For the text-containing cell, return its midpoint in (X, Y) coordinate format. 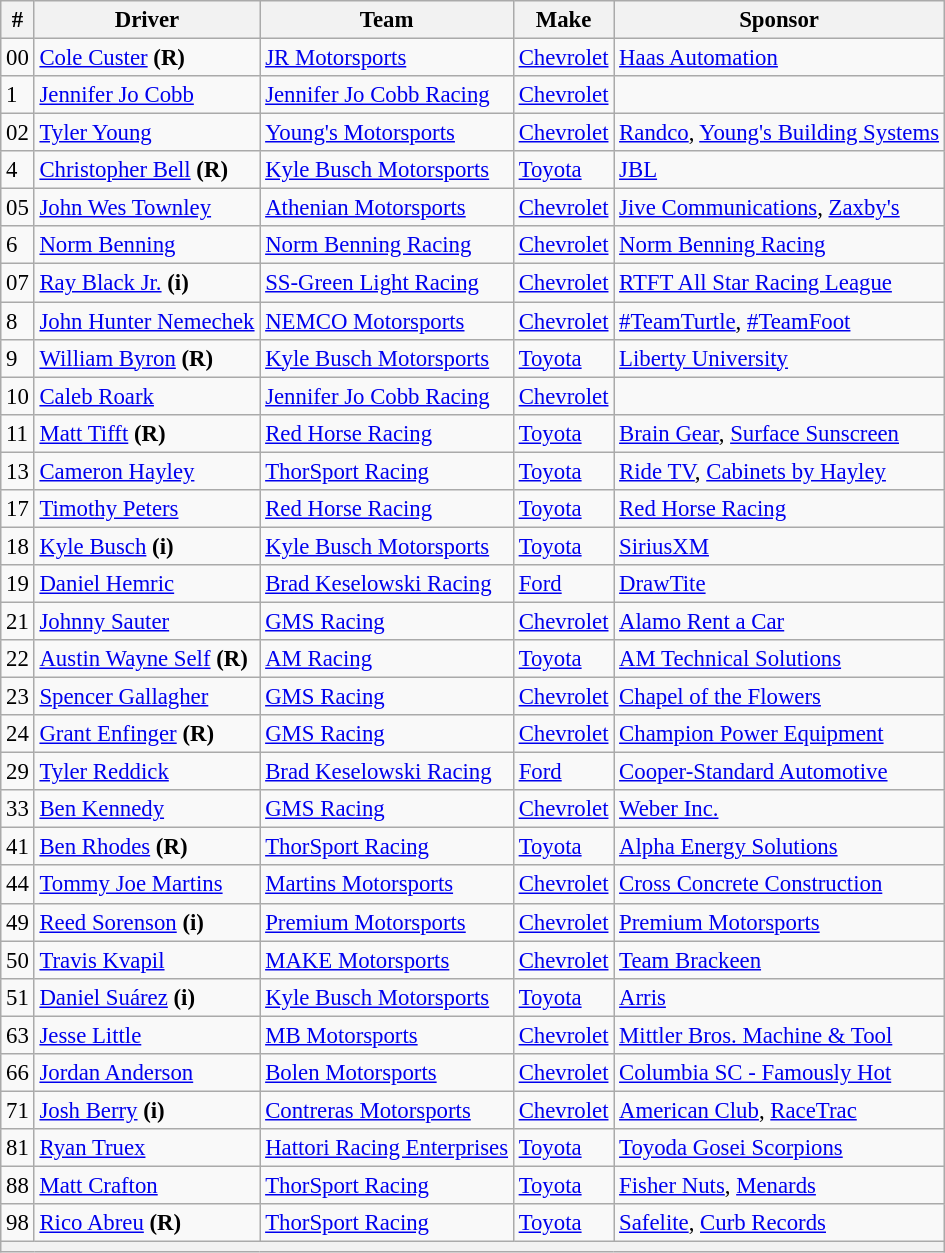
Tommy Joe Martins (147, 885)
Make (563, 20)
Johnny Sauter (147, 621)
Cross Concrete Construction (780, 885)
Matt Tifft (R) (147, 433)
22 (18, 659)
49 (18, 922)
Athenian Motorsports (387, 208)
SS-Green Light Racing (387, 283)
Sponsor (780, 20)
6 (18, 245)
29 (18, 772)
Caleb Roark (147, 396)
Jive Communications, Zaxby's (780, 208)
Safelite, Curb Records (780, 1223)
AM Racing (387, 659)
American Club, RaceTrac (780, 1110)
Daniel Suárez (i) (147, 997)
71 (18, 1110)
John Wes Townley (147, 208)
Team Brackeen (780, 960)
Travis Kvapil (147, 960)
02 (18, 133)
Ben Rhodes (R) (147, 847)
Chapel of the Flowers (780, 697)
Grant Enfinger (R) (147, 734)
18 (18, 546)
Jordan Anderson (147, 1073)
51 (18, 997)
Timothy Peters (147, 509)
66 (18, 1073)
Ben Kennedy (147, 809)
Reed Sorenson (i) (147, 922)
William Byron (R) (147, 358)
John Hunter Nemechek (147, 321)
NEMCO Motorsports (387, 321)
11 (18, 433)
Matt Crafton (147, 1185)
Austin Wayne Self (R) (147, 659)
19 (18, 584)
Spencer Gallagher (147, 697)
98 (18, 1223)
AM Technical Solutions (780, 659)
41 (18, 847)
JBL (780, 170)
Young's Motorsports (387, 133)
Brain Gear, Surface Sunscreen (780, 433)
Randco, Young's Building Systems (780, 133)
SiriusXM (780, 546)
MAKE Motorsports (387, 960)
Martins Motorsports (387, 885)
44 (18, 885)
Mittler Bros. Machine & Tool (780, 1035)
RTFT All Star Racing League (780, 283)
Toyoda Gosei Scorpions (780, 1148)
Cole Custer (R) (147, 58)
JR Motorsports (387, 58)
Contreras Motorsports (387, 1110)
Ray Black Jr. (i) (147, 283)
Cooper-Standard Automotive (780, 772)
Daniel Hemric (147, 584)
Columbia SC - Famously Hot (780, 1073)
Alpha Energy Solutions (780, 847)
00 (18, 58)
Jennifer Jo Cobb (147, 95)
#TeamTurtle, #TeamFoot (780, 321)
Kyle Busch (i) (147, 546)
63 (18, 1035)
4 (18, 170)
Fisher Nuts, Menards (780, 1185)
Alamo Rent a Car (780, 621)
MB Motorsports (387, 1035)
Bolen Motorsports (387, 1073)
05 (18, 208)
Cameron Hayley (147, 471)
Tyler Young (147, 133)
10 (18, 396)
81 (18, 1148)
Tyler Reddick (147, 772)
24 (18, 734)
Champion Power Equipment (780, 734)
DrawTite (780, 584)
Haas Automation (780, 58)
8 (18, 321)
1 (18, 95)
Rico Abreu (R) (147, 1223)
50 (18, 960)
Hattori Racing Enterprises (387, 1148)
# (18, 20)
Team (387, 20)
Ryan Truex (147, 1148)
13 (18, 471)
Norm Benning (147, 245)
Josh Berry (i) (147, 1110)
23 (18, 697)
07 (18, 283)
Jesse Little (147, 1035)
Liberty University (780, 358)
21 (18, 621)
Arris (780, 997)
33 (18, 809)
Driver (147, 20)
Weber Inc. (780, 809)
Ride TV, Cabinets by Hayley (780, 471)
9 (18, 358)
17 (18, 509)
88 (18, 1185)
Christopher Bell (R) (147, 170)
